Output the [X, Y] coordinate of the center of the cell containing the given text.  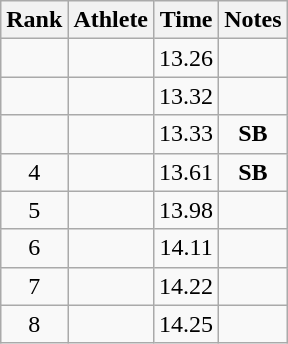
Rank [34, 20]
13.26 [186, 58]
14.25 [186, 324]
Athlete [111, 20]
8 [34, 324]
5 [34, 210]
13.33 [186, 134]
6 [34, 248]
13.61 [186, 172]
14.22 [186, 286]
13.32 [186, 96]
14.11 [186, 248]
7 [34, 286]
Notes [253, 20]
Time [186, 20]
13.98 [186, 210]
4 [34, 172]
